Output the (X, Y) coordinate of the center of the cell containing the given text.  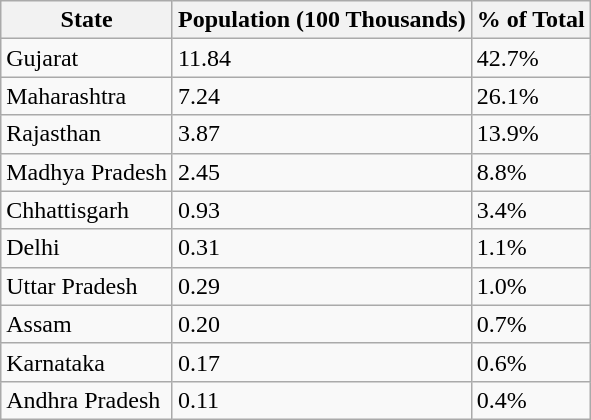
Chhattisgarh (87, 210)
Assam (87, 324)
Rajasthan (87, 134)
% of Total (530, 20)
42.7% (530, 58)
3.4% (530, 210)
Maharashtra (87, 96)
0.31 (322, 248)
13.9% (530, 134)
0.7% (530, 324)
0.29 (322, 286)
1.0% (530, 286)
State (87, 20)
0.17 (322, 362)
7.24 (322, 96)
Madhya Pradesh (87, 172)
0.6% (530, 362)
3.87 (322, 134)
0.11 (322, 400)
Population (100 Thousands) (322, 20)
Karnataka (87, 362)
1.1% (530, 248)
2.45 (322, 172)
26.1% (530, 96)
Uttar Pradesh (87, 286)
11.84 (322, 58)
Delhi (87, 248)
Andhra Pradesh (87, 400)
0.20 (322, 324)
Gujarat (87, 58)
0.4% (530, 400)
0.93 (322, 210)
8.8% (530, 172)
